Detect which cell encompasses the target text, then output its [x, y] center coordinate. 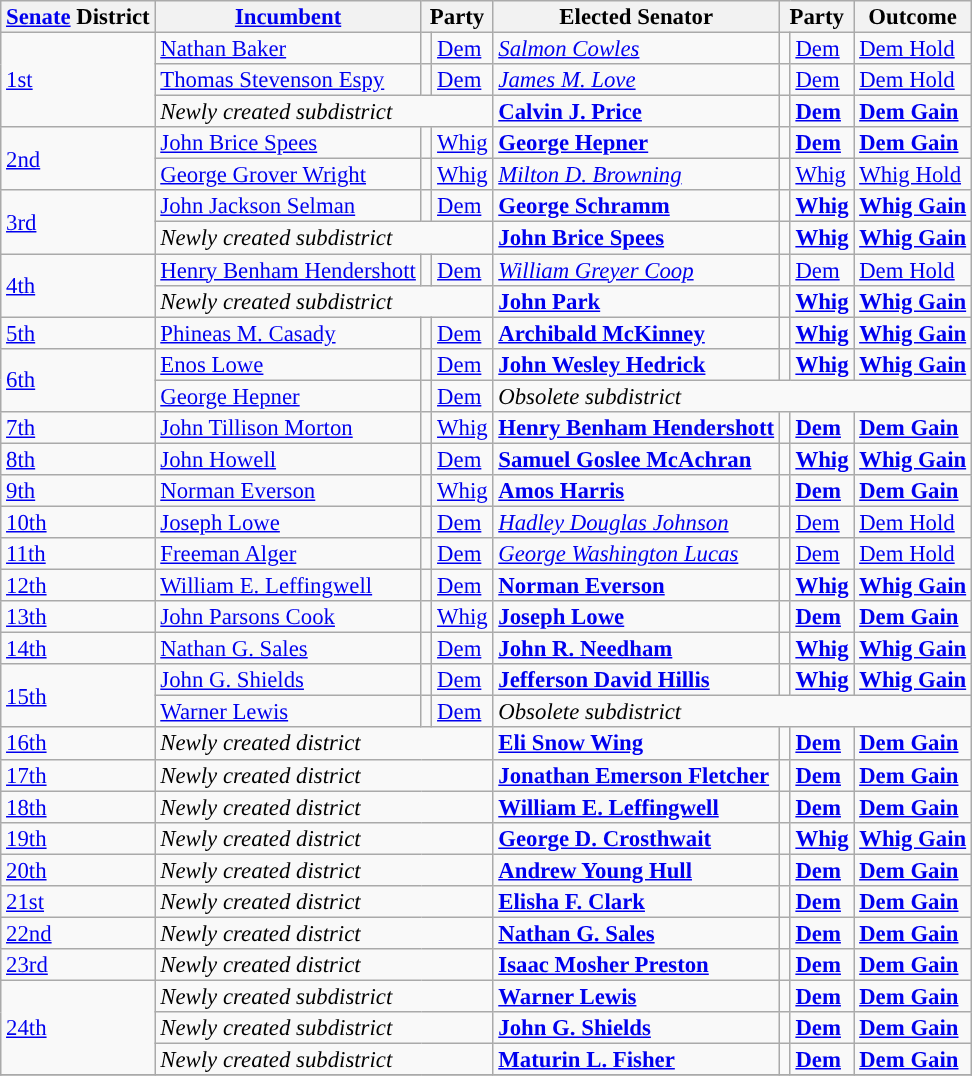
Calvin J. Price [636, 112]
Whig Hold [913, 175]
19th [78, 838]
Phineas M. Casady [288, 333]
10th [78, 522]
Jonathan Emerson Fletcher [636, 775]
John Jackson Selman [288, 206]
2nd [78, 158]
John R. Needham [636, 649]
Freeman Alger [288, 554]
4th [78, 286]
Isaac Mosher Preston [636, 965]
Elisha F. Clark [636, 902]
John Howell [288, 459]
George Grover Wright [288, 175]
17th [78, 775]
9th [78, 491]
24th [78, 1028]
William Greyer Coop [636, 270]
George Schramm [636, 206]
Thomas Stevenson Espy [288, 80]
8th [78, 459]
Jefferson David Hillis [636, 680]
Milton D. Browning [636, 175]
Incumbent [288, 17]
21st [78, 902]
Enos Lowe [288, 364]
Eli Snow Wing [636, 744]
James M. Love [636, 80]
22nd [78, 933]
John Tillison Morton [288, 428]
George D. Crosthwait [636, 838]
John Wesley Hedrick [636, 364]
Maturin L. Fisher [636, 1060]
Outcome [913, 17]
Elected Senator [636, 17]
15th [78, 696]
12th [78, 586]
Archibald McKinney [636, 333]
5th [78, 333]
18th [78, 807]
23rd [78, 965]
Hadley Douglas Johnson [636, 522]
Andrew Young Hull [636, 870]
John Park [636, 301]
6th [78, 380]
Nathan Baker [288, 49]
11th [78, 554]
14th [78, 649]
20th [78, 870]
Samuel Goslee McAchran [636, 459]
13th [78, 617]
Salmon Cowles [636, 49]
George Washington Lucas [636, 554]
7th [78, 428]
Senate District [78, 17]
Amos Harris [636, 491]
1st [78, 80]
John Parsons Cook [288, 617]
3rd [78, 222]
16th [78, 744]
